Locate the cell with the specified text and output its (x, y) center coordinate. 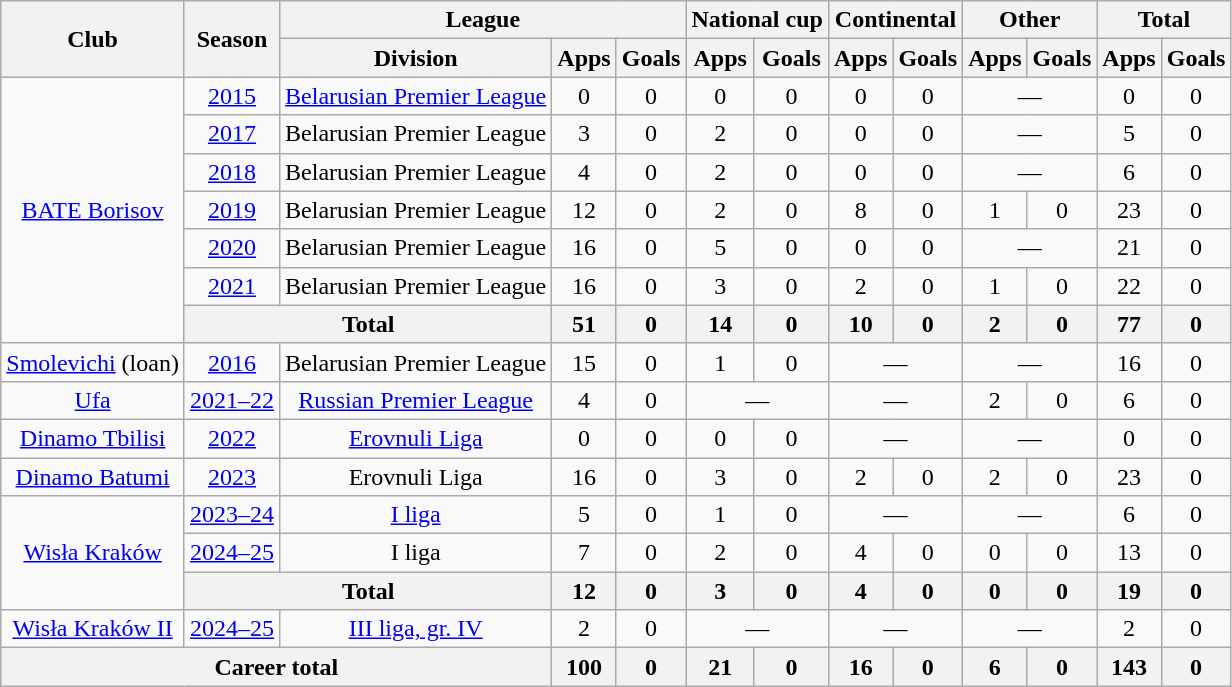
22 (1129, 286)
League (483, 20)
2016 (232, 362)
Club (93, 39)
National cup (757, 20)
2022 (232, 438)
51 (584, 324)
Continental (895, 20)
77 (1129, 324)
143 (1129, 667)
2020 (232, 248)
Wisła Kraków (93, 553)
Russian Premier League (416, 400)
Career total (276, 667)
8 (860, 210)
Other (1030, 20)
III liga, gr. IV (416, 629)
2019 (232, 210)
19 (1129, 591)
Smolevichi (loan) (93, 362)
2021–22 (232, 400)
2023–24 (232, 515)
100 (584, 667)
10 (860, 324)
13 (1129, 553)
14 (720, 324)
2018 (232, 172)
2021 (232, 286)
BATE Borisov (93, 210)
2023 (232, 477)
Dinamo Tbilisi (93, 438)
Dinamo Batumi (93, 477)
Ufa (93, 400)
Season (232, 39)
7 (584, 553)
2015 (232, 96)
2017 (232, 134)
Division (416, 58)
Wisła Kraków II (93, 629)
15 (584, 362)
